From the cell containing the given text, extract its center point as [X, Y] coordinate. 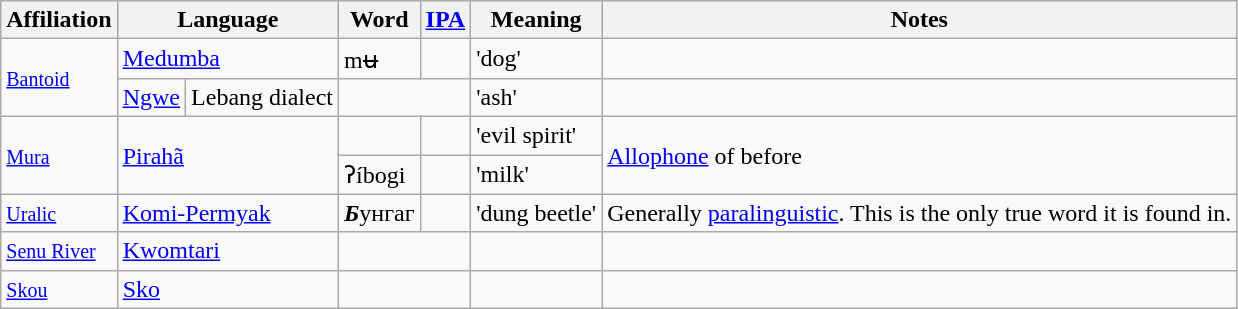
Sko [228, 289]
Generally paralinguistic. This is the only true word it is found in. [920, 213]
Language [228, 20]
Lebang dialect [262, 97]
Skou [59, 289]
'dog' [536, 59]
'dung beetle' [536, 213]
Word [380, 20]
Notes [920, 20]
'ash' [536, 97]
'evil spirit' [536, 135]
Meaning [536, 20]
Kwomtari [228, 251]
Бунгаг [380, 213]
Mura [59, 155]
Pirahã [228, 155]
'milk' [536, 174]
ʔíbogi [380, 174]
Komi-Permyak [228, 213]
Affiliation [59, 20]
Ngwe [151, 97]
Medumba [228, 59]
IPA [446, 20]
Bantoid [59, 78]
Uralic [59, 213]
Senu River [59, 251]
mʉ [380, 59]
Allophone of before [920, 155]
